Detect which cell encompasses the target text, then output its (X, Y) center coordinate. 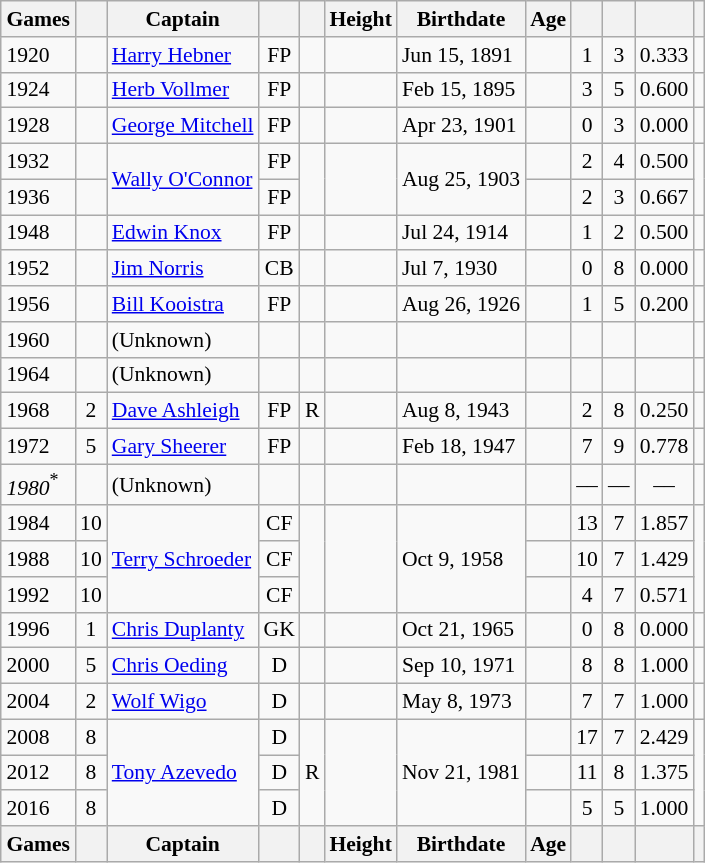
Jul 7, 1930 (461, 269)
May 8, 1973 (461, 702)
Gary Sheerer (183, 447)
2016 (38, 809)
0.200 (664, 304)
2004 (38, 702)
1928 (38, 126)
CB (280, 269)
Aug 8, 1943 (461, 411)
Nov 21, 1981 (461, 772)
Wolf Wigo (183, 702)
Oct 21, 1965 (461, 630)
17 (587, 737)
Jul 24, 1914 (461, 233)
Chris Oeding (183, 666)
9 (619, 447)
2.429 (664, 737)
0.333 (664, 55)
Apr 23, 1901 (461, 126)
Jim Norris (183, 269)
1936 (38, 197)
0.778 (664, 447)
0.250 (664, 411)
1972 (38, 447)
0.667 (664, 197)
13 (587, 524)
1932 (38, 162)
11 (587, 773)
1996 (38, 630)
Chris Duplanty (183, 630)
1988 (38, 559)
1964 (38, 375)
0.571 (664, 595)
Feb 15, 1895 (461, 90)
Aug 26, 1926 (461, 304)
2012 (38, 773)
1956 (38, 304)
Aug 25, 1903 (461, 180)
GK (280, 630)
1960 (38, 340)
1924 (38, 90)
1980* (38, 484)
Terry Schroeder (183, 560)
0.600 (664, 90)
1984 (38, 524)
Edwin Knox (183, 233)
1920 (38, 55)
1992 (38, 595)
1948 (38, 233)
2008 (38, 737)
Feb 18, 1947 (461, 447)
1968 (38, 411)
George Mitchell (183, 126)
1952 (38, 269)
Dave Ashleigh (183, 411)
Sep 10, 1971 (461, 666)
Jun 15, 1891 (461, 55)
Tony Azevedo (183, 772)
Bill Kooistra (183, 304)
Oct 9, 1958 (461, 560)
1.857 (664, 524)
Herb Vollmer (183, 90)
1.375 (664, 773)
Wally O'Connor (183, 180)
2000 (38, 666)
Harry Hebner (183, 55)
1.429 (664, 559)
